Identify which cell holds the provided text, then report its [x, y] central coordinate. 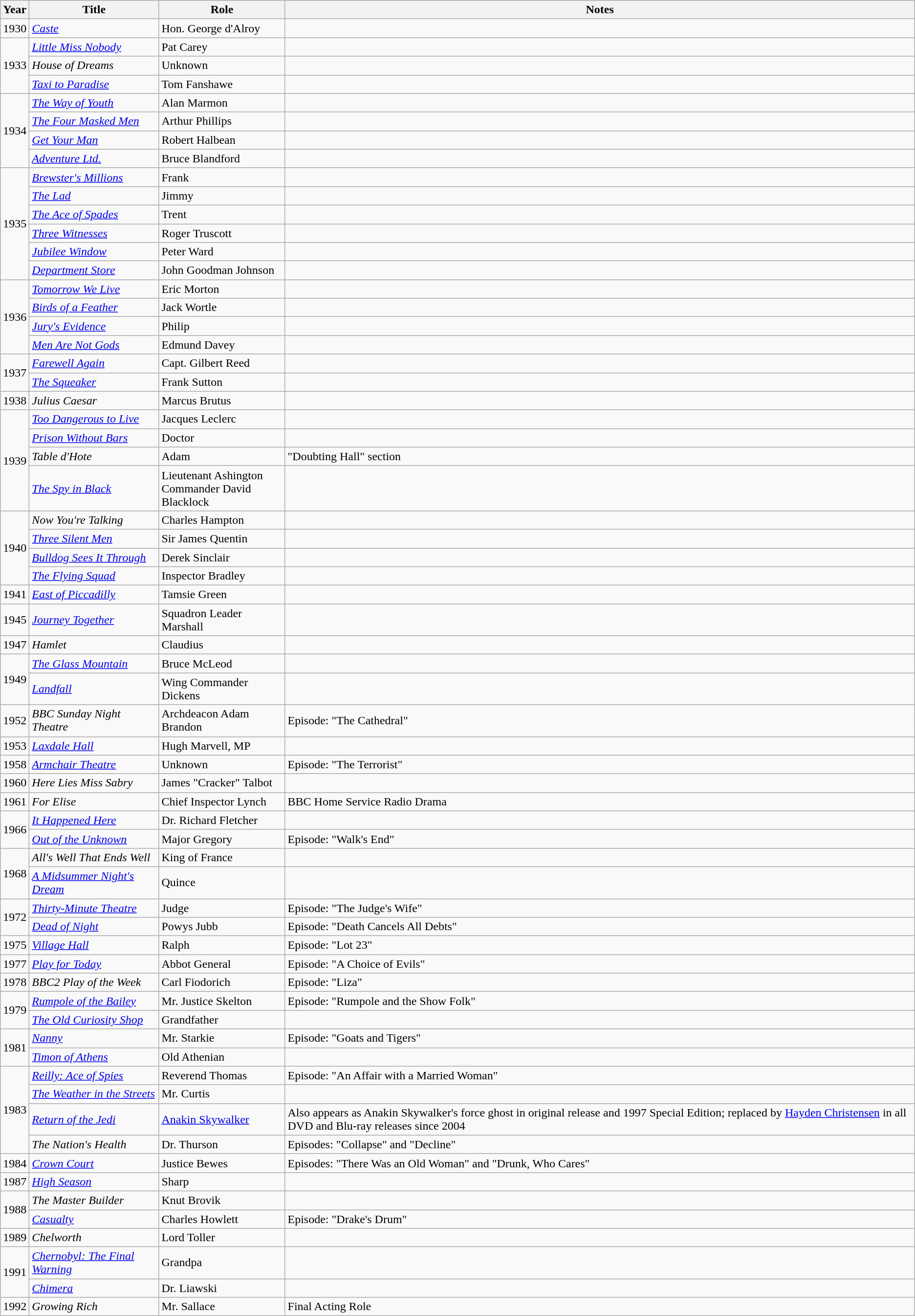
Jury's Evidence [94, 326]
Dr. Richard Fletcher [222, 820]
Prison Without Bars [94, 438]
Anakin Skywalker [222, 1119]
Wing Commander Dickens [222, 689]
1979 [15, 1010]
"Doubting Hall" section [600, 456]
Robert Halbean [222, 140]
1937 [15, 373]
Adventure Ltd. [94, 158]
1966 [15, 829]
Title [94, 10]
Lord Toller [222, 1238]
Now You're Talking [94, 520]
Knut Brovik [222, 1200]
King of France [222, 857]
BBC Home Service Radio Drama [600, 802]
Mr. Curtis [222, 1094]
Tom Fanshawe [222, 84]
1952 [15, 721]
Episode: "The Cathedral" [600, 721]
Carl Fiodorich [222, 982]
Nanny [94, 1038]
1947 [15, 645]
Mr. Sallace [222, 1307]
1939 [15, 460]
Episode: "Drake's Drum" [600, 1219]
Philip [222, 326]
Timon of Athens [94, 1057]
Episode: "The Terrorist" [600, 764]
High Season [94, 1182]
1940 [15, 548]
1992 [15, 1307]
Episode: "Goats and Tigers" [600, 1038]
Pat Carey [222, 47]
Judge [222, 908]
1936 [15, 317]
Chimera [94, 1288]
Powys Jubb [222, 927]
Justice Bewes [222, 1163]
Village Hall [94, 945]
Hamlet [94, 645]
The Spy in Black [94, 488]
Reverend Thomas [222, 1075]
Julius Caesar [94, 401]
Episodes: "Collapse" and "Decline" [600, 1144]
1977 [15, 964]
BBC2 Play of the Week [94, 982]
Episodes: "There Was an Old Woman" and "Drunk, Who Cares" [600, 1163]
Ralph [222, 945]
1945 [15, 620]
1961 [15, 802]
It Happened Here [94, 820]
1978 [15, 982]
1938 [15, 401]
Tomorrow We Live [94, 289]
All's Well That Ends Well [94, 857]
Role [222, 10]
Quince [222, 882]
1933 [15, 66]
Episode: "Walk's End" [600, 839]
Abbot General [222, 964]
Dr. Thurson [222, 1144]
Men Are Not Gods [94, 345]
Major Gregory [222, 839]
Inspector Bradley [222, 576]
John Goodman Johnson [222, 270]
Doctor [222, 438]
1949 [15, 680]
The Ace of Spades [94, 214]
The Four Masked Men [94, 121]
Trent [222, 214]
House of Dreams [94, 66]
The Old Curiosity Shop [94, 1020]
Hon. George d'Alroy [222, 28]
Play for Today [94, 964]
1935 [15, 223]
Return of the Jedi [94, 1119]
Alan Marmon [222, 103]
The Way of Youth [94, 103]
Growing Rich [94, 1307]
Dr. Liawski [222, 1288]
The Squeaker [94, 382]
Episode: "An Affair with a Married Woman" [600, 1075]
Mr. Starkie [222, 1038]
1960 [15, 783]
Episode: "A Choice of Evils" [600, 964]
Archdeacon Adam Brandon [222, 721]
1941 [15, 595]
Laxdale Hall [94, 746]
1984 [15, 1163]
1975 [15, 945]
Journey Together [94, 620]
Charles Howlett [222, 1219]
Sir James Quentin [222, 538]
Peter Ward [222, 252]
Tamsie Green [222, 595]
Derek Sinclair [222, 557]
Birds of a Feather [94, 308]
Get Your Man [94, 140]
Armchair Theatre [94, 764]
Eric Morton [222, 289]
1987 [15, 1182]
1930 [15, 28]
Old Athenian [222, 1057]
Episode: "Liza" [600, 982]
1934 [15, 131]
Thirty-Minute Theatre [94, 908]
Mr. Justice Skelton [222, 1001]
1953 [15, 746]
Adam [222, 456]
Frank [222, 177]
BBC Sunday Night Theatre [94, 721]
Crown Court [94, 1163]
Jack Wortle [222, 308]
The Glass Mountain [94, 664]
Farewell Again [94, 363]
Too Dangerous to Live [94, 419]
A Midsummer Night's Dream [94, 882]
Caste [94, 28]
The Nation's Health [94, 1144]
1991 [15, 1272]
Reilly: Ace of Spies [94, 1075]
Squadron Leader Marshall [222, 620]
1968 [15, 873]
Jimmy [222, 196]
Table d'Hote [94, 456]
Episode: "Death Cancels All Debts" [600, 927]
For Elise [94, 802]
Charles Hampton [222, 520]
1983 [15, 1110]
Marcus Brutus [222, 401]
Here Lies Miss Sabry [94, 783]
Frank Sutton [222, 382]
Sharp [222, 1182]
Grandpa [222, 1263]
Year [15, 10]
Bruce McLeod [222, 664]
Out of the Unknown [94, 839]
Little Miss Nobody [94, 47]
Chelworth [94, 1238]
Chernobyl: The Final Warning [94, 1263]
Dead of Night [94, 927]
1972 [15, 917]
Department Store [94, 270]
Episode: "Rumpole and the Show Folk" [600, 1001]
Grandfather [222, 1020]
The Flying Squad [94, 576]
1989 [15, 1238]
The Master Builder [94, 1200]
The Lad [94, 196]
Roger Truscott [222, 233]
Landfall [94, 689]
Final Acting Role [600, 1307]
Bruce Blandford [222, 158]
Episode: "The Judge's Wife" [600, 908]
Casualty [94, 1219]
Three Witnesses [94, 233]
Notes [600, 10]
Capt. Gilbert Reed [222, 363]
James "Cracker" Talbot [222, 783]
Rumpole of the Bailey [94, 1001]
East of Piccadilly [94, 595]
Jacques Leclerc [222, 419]
Brewster's Millions [94, 177]
1958 [15, 764]
Taxi to Paradise [94, 84]
1981 [15, 1048]
Claudius [222, 645]
Edmund Davey [222, 345]
Jubilee Window [94, 252]
Bulldog Sees It Through [94, 557]
Arthur Phillips [222, 121]
Lieutenant AshingtonCommander David Blacklock [222, 488]
1988 [15, 1209]
Three Silent Men [94, 538]
Hugh Marvell, MP [222, 746]
Chief Inspector Lynch [222, 802]
Episode: "Lot 23" [600, 945]
The Weather in the Streets [94, 1094]
